Find where the given text appears and provide that cell's center as [x, y] coordinate. 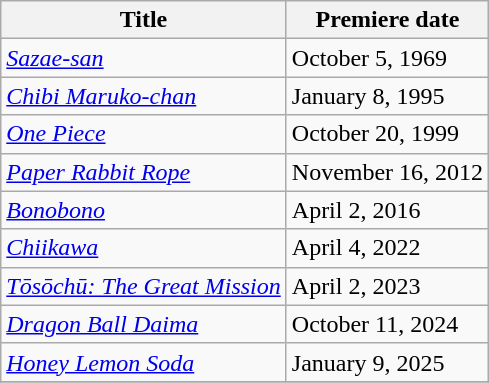
Honey Lemon Soda [144, 362]
April 2, 2023 [387, 286]
October 5, 1969 [387, 58]
Chibi Maruko-chan [144, 96]
October 11, 2024 [387, 324]
April 2, 2016 [387, 210]
January 9, 2025 [387, 362]
April 4, 2022 [387, 248]
January 8, 1995 [387, 96]
Paper Rabbit Rope [144, 172]
Tōsōchū: The Great Mission [144, 286]
Chiikawa [144, 248]
October 20, 1999 [387, 134]
Title [144, 20]
Bonobono [144, 210]
Premiere date [387, 20]
Dragon Ball Daima [144, 324]
One Piece [144, 134]
Sazae-san [144, 58]
November 16, 2012 [387, 172]
